Find where the given text appears and provide that cell's center as (x, y) coordinate. 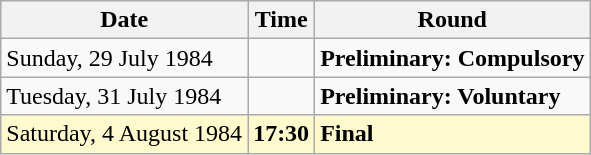
Date (124, 20)
Round (452, 20)
Final (452, 134)
Tuesday, 31 July 1984 (124, 96)
Preliminary: Compulsory (452, 58)
Preliminary: Voluntary (452, 96)
Time (282, 20)
17:30 (282, 134)
Sunday, 29 July 1984 (124, 58)
Saturday, 4 August 1984 (124, 134)
